For the text-containing cell, return its midpoint in [X, Y] coordinate format. 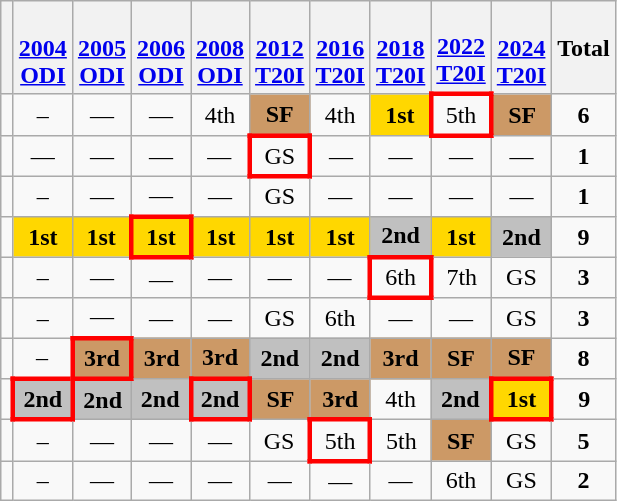
2 [584, 481]
2016T20I [340, 48]
2018T20I [400, 48]
2005ODI [102, 48]
2022T20I [461, 48]
7th [461, 278]
2006ODI [160, 48]
5 [584, 440]
8 [584, 358]
2024T20I [521, 48]
2004ODI [42, 48]
2008ODI [220, 48]
6 [584, 114]
Total [584, 48]
2012T20I [280, 48]
